Identify which cell holds the provided text, then report its [X, Y] central coordinate. 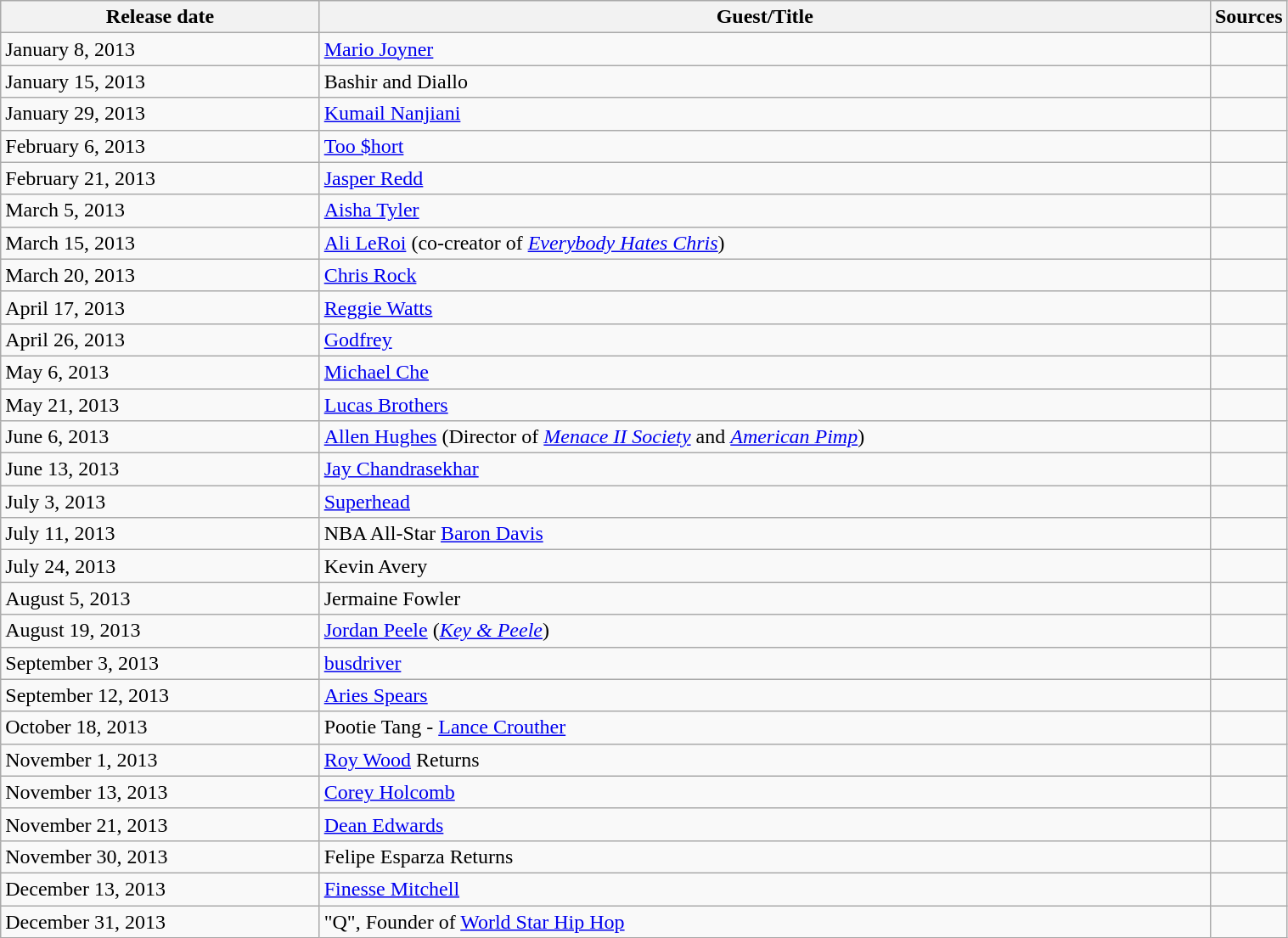
Sources [1248, 17]
April 17, 2013 [160, 307]
Superhead [764, 502]
November 30, 2013 [160, 857]
March 5, 2013 [160, 211]
July 24, 2013 [160, 566]
busdriver [764, 663]
June 13, 2013 [160, 469]
November 1, 2013 [160, 760]
Roy Wood Returns [764, 760]
Allen Hughes (Director of Menace II Society and American Pimp) [764, 437]
September 3, 2013 [160, 663]
Mario Joyner [764, 49]
Bashir and Diallo [764, 81]
August 5, 2013 [160, 598]
Aries Spears [764, 695]
December 31, 2013 [160, 921]
Godfrey [764, 340]
May 6, 2013 [160, 372]
January 29, 2013 [160, 114]
February 21, 2013 [160, 178]
January 8, 2013 [160, 49]
Aisha Tyler [764, 211]
Michael Che [764, 372]
Kevin Avery [764, 566]
NBA All-Star Baron Davis [764, 534]
July 3, 2013 [160, 502]
Guest/Title [764, 17]
August 19, 2013 [160, 631]
Too $hort [764, 146]
Jay Chandrasekhar [764, 469]
May 21, 2013 [160, 405]
March 15, 2013 [160, 243]
Dean Edwards [764, 824]
November 13, 2013 [160, 792]
Kumail Nanjiani [764, 114]
Chris Rock [764, 275]
October 18, 2013 [160, 727]
March 20, 2013 [160, 275]
April 26, 2013 [160, 340]
November 21, 2013 [160, 824]
Reggie Watts [764, 307]
September 12, 2013 [160, 695]
Pootie Tang - Lance Crouther [764, 727]
Jasper Redd [764, 178]
Corey Holcomb [764, 792]
Felipe Esparza Returns [764, 857]
December 13, 2013 [160, 889]
Lucas Brothers [764, 405]
"Q", Founder of World Star Hip Hop [764, 921]
Release date [160, 17]
Ali LeRoi (co-creator of Everybody Hates Chris) [764, 243]
Jordan Peele (Key & Peele) [764, 631]
July 11, 2013 [160, 534]
Jermaine Fowler [764, 598]
January 15, 2013 [160, 81]
February 6, 2013 [160, 146]
Finesse Mitchell [764, 889]
June 6, 2013 [160, 437]
